Return the (x, y) coordinate for the center point of the cell that contains the specified text.  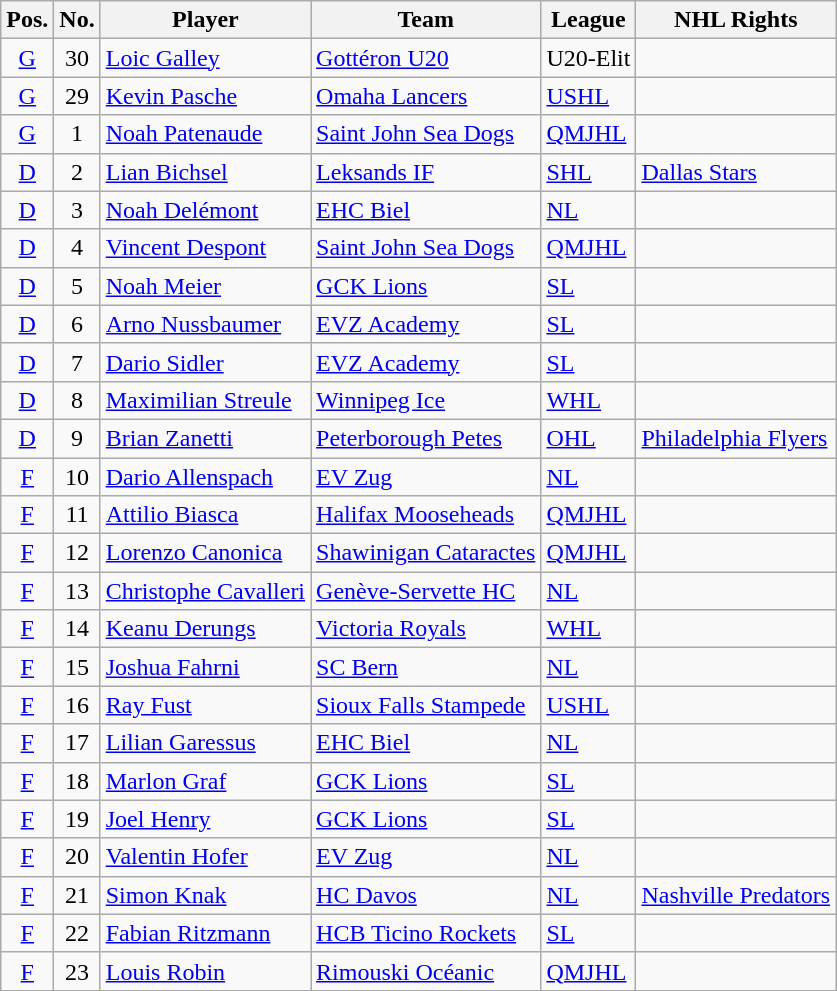
Brian Zanetti (205, 438)
Louis Robin (205, 971)
3 (77, 210)
Dario Sidler (205, 362)
Noah Meier (205, 286)
Keanu Derungs (205, 629)
20 (77, 857)
Lilian Garessus (205, 743)
Sioux Falls Stampede (426, 705)
16 (77, 705)
Christophe Cavalleri (205, 591)
2 (77, 172)
Omaha Lancers (426, 96)
Lian Bichsel (205, 172)
Noah Delémont (205, 210)
OHL (588, 438)
Rimouski Océanic (426, 971)
Joshua Fahrni (205, 667)
4 (77, 248)
Shawinigan Cataractes (426, 553)
Player (205, 20)
1 (77, 134)
Fabian Ritzmann (205, 933)
Ray Fust (205, 705)
5 (77, 286)
Maximilian Streule (205, 400)
Marlon Graf (205, 781)
No. (77, 20)
Lorenzo Canonica (205, 553)
SHL (588, 172)
Dallas Stars (736, 172)
6 (77, 324)
HCB Ticino Rockets (426, 933)
Pos. (28, 20)
Attilio Biasca (205, 515)
Winnipeg Ice (426, 400)
30 (77, 58)
Valentin Hofer (205, 857)
10 (77, 477)
Halifax Mooseheads (426, 515)
11 (77, 515)
Simon Knak (205, 895)
NHL Rights (736, 20)
14 (77, 629)
Joel Henry (205, 819)
SC Bern (426, 667)
Peterborough Petes (426, 438)
21 (77, 895)
Vincent Despont (205, 248)
Kevin Pasche (205, 96)
Dario Allenspach (205, 477)
Philadelphia Flyers (736, 438)
18 (77, 781)
U20-Elit (588, 58)
22 (77, 933)
Noah Patenaude (205, 134)
Arno Nussbaumer (205, 324)
7 (77, 362)
Genève-Servette HC (426, 591)
23 (77, 971)
Loic Galley (205, 58)
17 (77, 743)
Leksands IF (426, 172)
9 (77, 438)
Victoria Royals (426, 629)
Nashville Predators (736, 895)
Team (426, 20)
12 (77, 553)
8 (77, 400)
29 (77, 96)
HC Davos (426, 895)
19 (77, 819)
Gottéron U20 (426, 58)
15 (77, 667)
13 (77, 591)
League (588, 20)
